From the cell containing the given text, extract its center point as (x, y) coordinate. 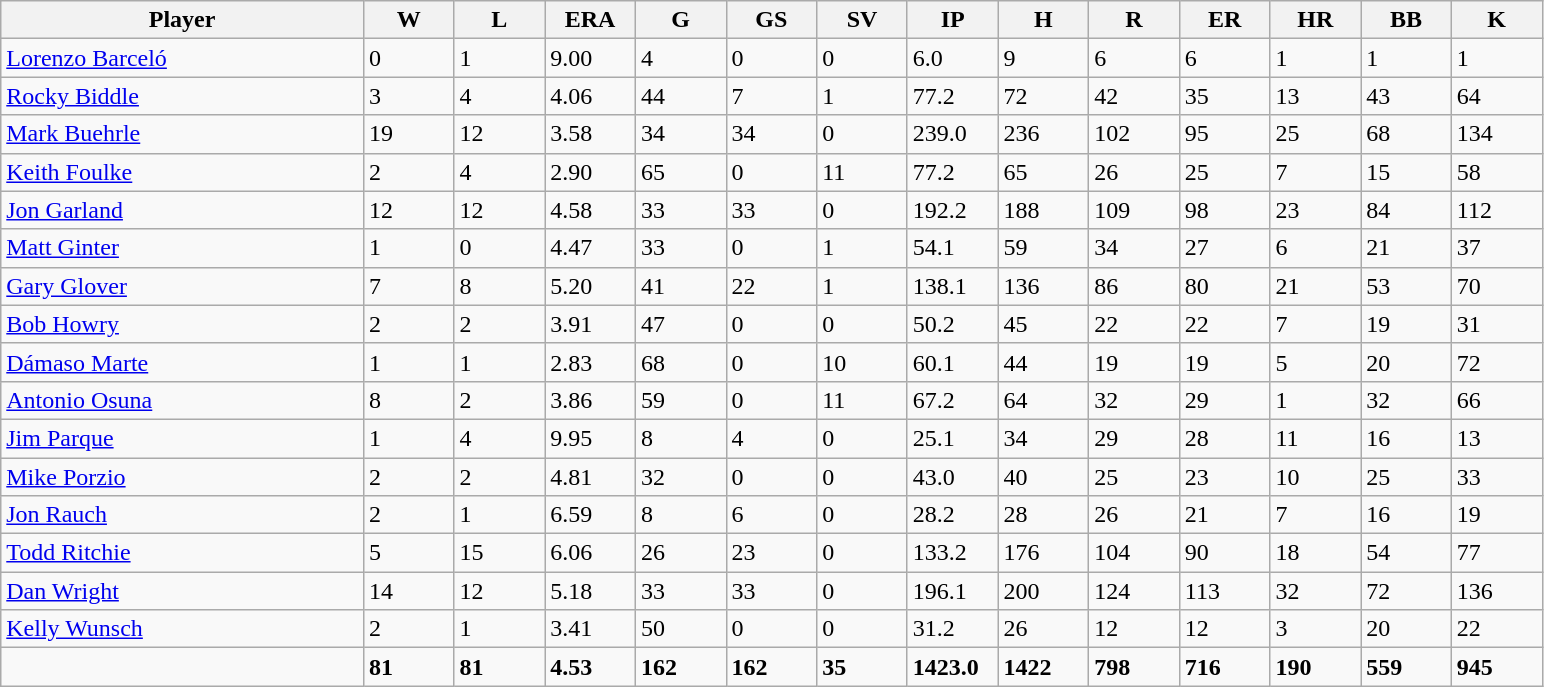
138.1 (952, 286)
4.47 (590, 248)
200 (1044, 591)
GS (772, 20)
43 (1406, 96)
3.91 (590, 324)
133.2 (952, 553)
HR (1316, 20)
9 (1044, 58)
Kelly Wunsch (182, 629)
716 (1224, 667)
113 (1224, 591)
6.59 (590, 515)
Jim Parque (182, 438)
70 (1496, 286)
W (408, 20)
190 (1316, 667)
Jon Garland (182, 210)
3.41 (590, 629)
80 (1224, 286)
4.53 (590, 667)
1422 (1044, 667)
4.81 (590, 477)
Mark Buehrle (182, 134)
Dámaso Marte (182, 362)
90 (1224, 553)
798 (1134, 667)
SV (862, 20)
Rocky Biddle (182, 96)
Keith Foulke (182, 172)
Bob Howry (182, 324)
43.0 (952, 477)
188 (1044, 210)
9.00 (590, 58)
77 (1496, 553)
559 (1406, 667)
G (680, 20)
Lorenzo Barceló (182, 58)
Matt Ginter (182, 248)
239.0 (952, 134)
2.90 (590, 172)
1423.0 (952, 667)
58 (1496, 172)
Todd Ritchie (182, 553)
6.06 (590, 553)
196.1 (952, 591)
K (1496, 20)
50 (680, 629)
5.20 (590, 286)
945 (1496, 667)
192.2 (952, 210)
236 (1044, 134)
95 (1224, 134)
27 (1224, 248)
40 (1044, 477)
60.1 (952, 362)
45 (1044, 324)
47 (680, 324)
14 (408, 591)
25.1 (952, 438)
2.83 (590, 362)
86 (1134, 286)
54 (1406, 553)
53 (1406, 286)
3.86 (590, 400)
66 (1496, 400)
4.58 (590, 210)
54.1 (952, 248)
37 (1496, 248)
R (1134, 20)
ER (1224, 20)
134 (1496, 134)
Antonio Osuna (182, 400)
41 (680, 286)
84 (1406, 210)
Jon Rauch (182, 515)
67.2 (952, 400)
ERA (590, 20)
H (1044, 20)
98 (1224, 210)
102 (1134, 134)
18 (1316, 553)
124 (1134, 591)
Player (182, 20)
104 (1134, 553)
50.2 (952, 324)
L (500, 20)
Mike Porzio (182, 477)
42 (1134, 96)
9.95 (590, 438)
31.2 (952, 629)
IP (952, 20)
4.06 (590, 96)
109 (1134, 210)
3.58 (590, 134)
112 (1496, 210)
176 (1044, 553)
BB (1406, 20)
31 (1496, 324)
Gary Glover (182, 286)
5.18 (590, 591)
Dan Wright (182, 591)
6.0 (952, 58)
28.2 (952, 515)
